Pinpoint the cell where the given text exists, returning its (X, Y) midpoint coordinate. 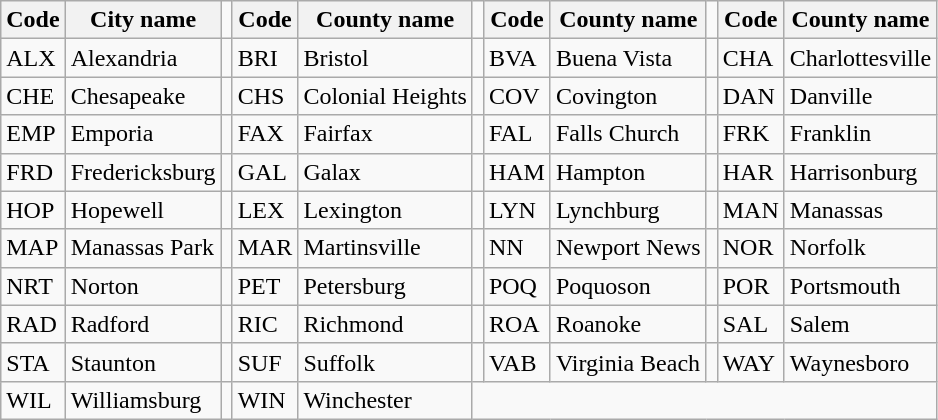
HAM (516, 172)
Falls Church (628, 134)
LEX (265, 210)
Virginia Beach (628, 362)
Williamsburg (143, 400)
RIC (265, 324)
Lynchburg (628, 210)
Franklin (860, 134)
Danville (860, 96)
CHA (750, 58)
Petersburg (385, 286)
MAR (265, 248)
Portsmouth (860, 286)
VAB (516, 362)
COV (516, 96)
FRD (33, 172)
GAL (265, 172)
Charlottesville (860, 58)
Hampton (628, 172)
Poquoson (628, 286)
Hopewell (143, 210)
LYN (516, 210)
Galax (385, 172)
Norfolk (860, 248)
Norton (143, 286)
DAN (750, 96)
Buena Vista (628, 58)
RAD (33, 324)
Waynesboro (860, 362)
WIL (33, 400)
Suffolk (385, 362)
NOR (750, 248)
BVA (516, 58)
NN (516, 248)
Chesapeake (143, 96)
ROA (516, 324)
Winchester (385, 400)
Colonial Heights (385, 96)
Roanoke (628, 324)
Newport News (628, 248)
Emporia (143, 134)
Martinsville (385, 248)
STA (33, 362)
Alexandria (143, 58)
Fairfax (385, 134)
POQ (516, 286)
Salem (860, 324)
BRI (265, 58)
City name (143, 20)
FAX (265, 134)
HAR (750, 172)
ALX (33, 58)
Manassas (860, 210)
Manassas Park (143, 248)
NRT (33, 286)
SAL (750, 324)
PET (265, 286)
Harrisonburg (860, 172)
SUF (265, 362)
Radford (143, 324)
Fredericksburg (143, 172)
HOP (33, 210)
FRK (750, 134)
Staunton (143, 362)
POR (750, 286)
Richmond (385, 324)
Bristol (385, 58)
FAL (516, 134)
WIN (265, 400)
MAN (750, 210)
CHS (265, 96)
WAY (750, 362)
Covington (628, 96)
EMP (33, 134)
Lexington (385, 210)
MAP (33, 248)
CHE (33, 96)
